Output the (X, Y) coordinate of the center of the cell containing the given text.  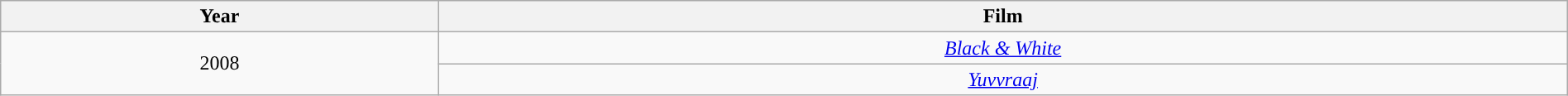
Film (1002, 17)
Yuvvraaj (1002, 79)
Year (220, 17)
2008 (220, 64)
Black & White (1002, 48)
